Extract the [X, Y] coordinate from the center of the cell holding the provided text.  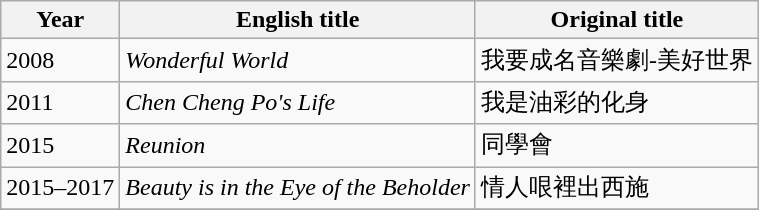
Wonderful World [298, 60]
Year [60, 20]
English title [298, 20]
2008 [60, 60]
Original title [616, 20]
2015–2017 [60, 188]
同學會 [616, 146]
Reunion [298, 146]
Chen Cheng Po's Life [298, 102]
我是油彩的化身 [616, 102]
2015 [60, 146]
Beauty is in the Eye of the Beholder [298, 188]
情人哏裡出西施 [616, 188]
我要成名音樂劇-美好世界 [616, 60]
2011 [60, 102]
